From the cell containing the given text, extract its center point as [x, y] coordinate. 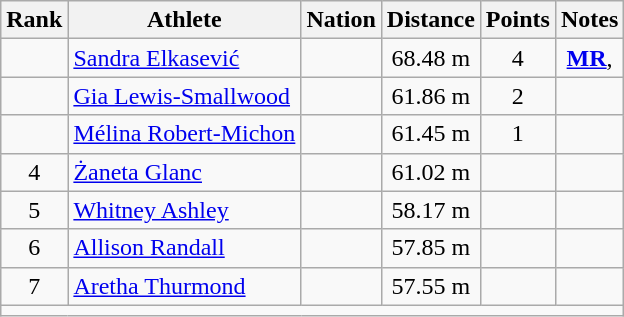
61.02 m [430, 172]
Points [518, 20]
57.85 m [430, 248]
Mélina Robert-Michon [184, 134]
61.86 m [430, 96]
Nation [341, 20]
57.55 m [430, 286]
Whitney Ashley [184, 210]
Gia Lewis-Smallwood [184, 96]
Notes [589, 20]
5 [34, 210]
Rank [34, 20]
MR, [589, 58]
2 [518, 96]
58.17 m [430, 210]
68.48 m [430, 58]
Distance [430, 20]
Żaneta Glanc [184, 172]
7 [34, 286]
Allison Randall [184, 248]
1 [518, 134]
Aretha Thurmond [184, 286]
Athlete [184, 20]
Sandra Elkasević [184, 58]
6 [34, 248]
61.45 m [430, 134]
